Scan for the cell matching the given text and deliver its [X, Y] coordinate at center. 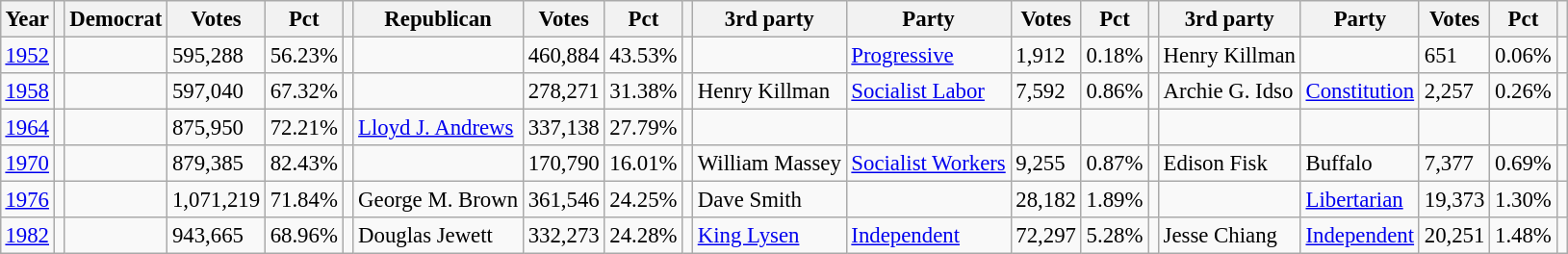
1958 [27, 91]
William Massey [769, 164]
31.38% [643, 91]
68.96% [304, 236]
Buffalo [1359, 164]
16.01% [643, 164]
595,288 [217, 55]
879,385 [217, 164]
Republican [439, 19]
1.48% [1523, 236]
943,665 [217, 236]
1976 [27, 200]
1970 [27, 164]
361,546 [564, 200]
1,912 [1045, 55]
72,297 [1045, 236]
5.28% [1115, 236]
0.06% [1523, 55]
Douglas Jewett [439, 236]
Dave Smith [769, 200]
Year [27, 19]
1952 [27, 55]
9,255 [1045, 164]
20,251 [1453, 236]
King Lysen [769, 236]
1.89% [1115, 200]
Jesse Chiang [1229, 236]
George M. Brown [439, 200]
28,182 [1045, 200]
1982 [27, 236]
Progressive [928, 55]
24.25% [643, 200]
0.26% [1523, 91]
27.79% [643, 128]
72.21% [304, 128]
82.43% [304, 164]
651 [1453, 55]
67.32% [304, 91]
170,790 [564, 164]
0.69% [1523, 164]
Socialist Workers [928, 164]
56.23% [304, 55]
7,377 [1453, 164]
Archie G. Idso [1229, 91]
Socialist Labor [928, 91]
7,592 [1045, 91]
Libertarian [1359, 200]
597,040 [217, 91]
Lloyd J. Andrews [439, 128]
0.86% [1115, 91]
1,071,219 [217, 200]
278,271 [564, 91]
332,273 [564, 236]
Edison Fisk [1229, 164]
0.87% [1115, 164]
24.28% [643, 236]
Democrat [116, 19]
337,138 [564, 128]
19,373 [1453, 200]
71.84% [304, 200]
Constitution [1359, 91]
0.18% [1115, 55]
1.30% [1523, 200]
2,257 [1453, 91]
1964 [27, 128]
875,950 [217, 128]
460,884 [564, 55]
43.53% [643, 55]
